Detect which cell encompasses the target text, then output its (X, Y) center coordinate. 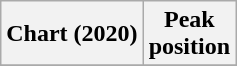
Peakposition (189, 34)
Chart (2020) (72, 34)
